Output the (X, Y) coordinate of the center of the cell containing the given text.  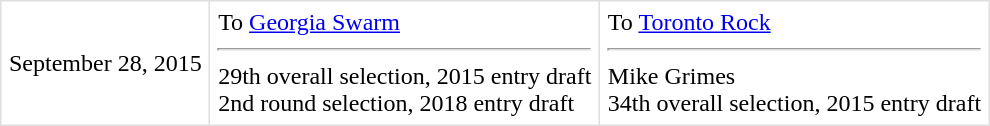
September 28, 2015 (106, 63)
To Toronto RockMike Grimes34th overall selection, 2015 entry draft (795, 63)
To Georgia Swarm29th overall selection, 2015 entry draft2nd round selection, 2018 entry draft (405, 63)
